Provide the [x, y] coordinate of the cell's center where the given text is located.  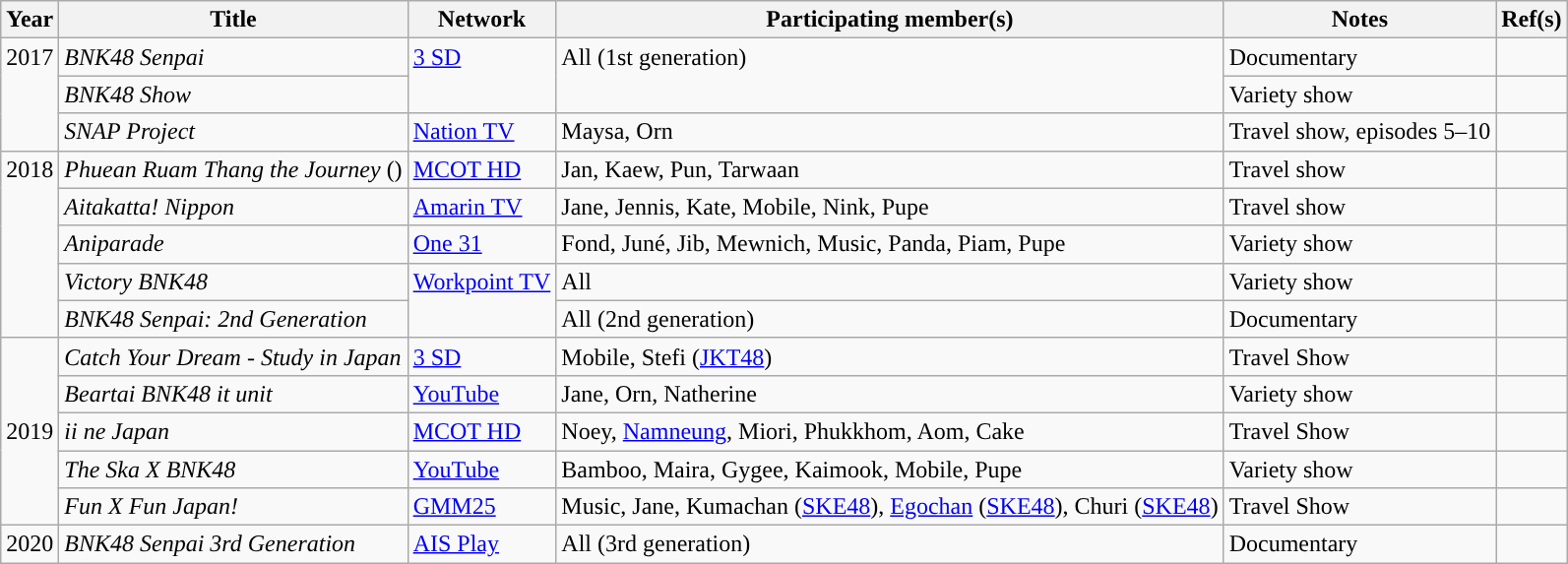
2019 [30, 431]
ii ne Japan [233, 431]
Year [30, 20]
All [890, 282]
Amarin TV [482, 207]
2018 [30, 244]
Jan, Kaew, Pun, Tarwaan [890, 169]
Maysa, Orn [890, 132]
Aniparade [233, 244]
Jane, Orn, Natherine [890, 394]
Nation TV [482, 132]
BNK48 Senpai [233, 57]
Notes [1360, 20]
Noey, Namneung, Miori, Phukkhom, Aom, Cake [890, 431]
AIS Play [482, 544]
Participating member(s) [890, 20]
BNK48 Show [233, 94]
2020 [30, 544]
Beartai BNK48 it unit [233, 394]
All (2nd generation) [890, 319]
Ref(s) [1532, 20]
One 31 [482, 244]
Victory BNK48 [233, 282]
Mobile, Stefi (JKT48) [890, 356]
All (1st generation) [890, 76]
2017 [30, 94]
Title [233, 20]
Phuean Ruam Thang the Journey () [233, 169]
Jane, Jennis, Kate, Mobile, Nink, Pupe [890, 207]
Workpoint TV [482, 300]
Music, Jane, Kumachan (SKE48), Egochan (SKE48), Churi (SKE48) [890, 507]
Catch Your Dream - Study in Japan [233, 356]
BNK48 Senpai: 2nd Generation [233, 319]
Aitakatta! Nippon [233, 207]
Fond, Juné, Jib, Mewnich, Music, Panda, Piam, Pupe [890, 244]
Bamboo, Maira, Gygee, Kaimook, Mobile, Pupe [890, 470]
All (3rd generation) [890, 544]
GMM25 [482, 507]
Fun X Fun Japan! [233, 507]
BNK48 Senpai 3rd Generation [233, 544]
Network [482, 20]
Travel show, episodes 5–10 [1360, 132]
SNAP Project [233, 132]
The Ska X BNK48 [233, 470]
